Capture the cell that displays the provided text and extract its [x, y] central coordinate. 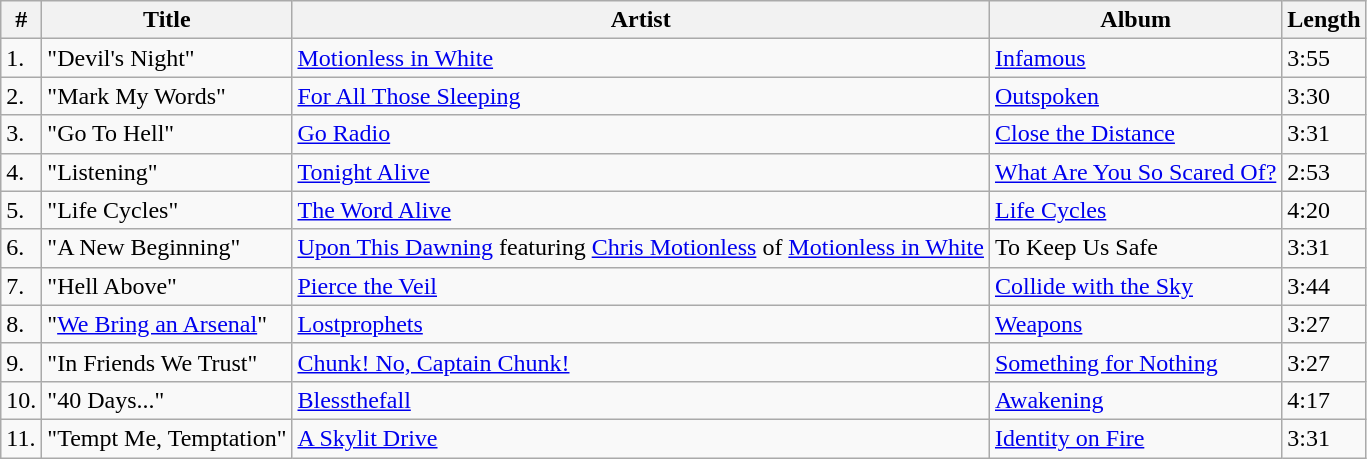
"Life Cycles" [167, 210]
Tonight Alive [641, 172]
3:30 [1324, 96]
A Skylit Drive [641, 438]
5. [22, 210]
3. [22, 134]
"A New Beginning" [167, 248]
"Hell Above" [167, 286]
Chunk! No, Captain Chunk! [641, 362]
1. [22, 58]
Pierce the Veil [641, 286]
6. [22, 248]
2:53 [1324, 172]
"In Friends We Trust" [167, 362]
Life Cycles [1135, 210]
"We Bring an Arsenal" [167, 324]
The Word Alive [641, 210]
2. [22, 96]
# [22, 20]
Upon This Dawning featuring Chris Motionless of Motionless in White [641, 248]
Something for Nothing [1135, 362]
What Are You So Scared Of? [1135, 172]
Collide with the Sky [1135, 286]
To Keep Us Safe [1135, 248]
Album [1135, 20]
For All Those Sleeping [641, 96]
Outspoken [1135, 96]
Motionless in White [641, 58]
"Go To Hell" [167, 134]
8. [22, 324]
3:55 [1324, 58]
"Mark My Words" [167, 96]
Title [167, 20]
Awakening [1135, 400]
Infamous [1135, 58]
4:17 [1324, 400]
Close the Distance [1135, 134]
Identity on Fire [1135, 438]
7. [22, 286]
11. [22, 438]
Lostprophets [641, 324]
4:20 [1324, 210]
"Devil's Night" [167, 58]
Blessthefall [641, 400]
"40 Days..." [167, 400]
Length [1324, 20]
Weapons [1135, 324]
9. [22, 362]
3:44 [1324, 286]
"Tempt Me, Temptation" [167, 438]
Artist [641, 20]
4. [22, 172]
Go Radio [641, 134]
"Listening" [167, 172]
10. [22, 400]
